Detect which cell encompasses the target text, then output its (x, y) center coordinate. 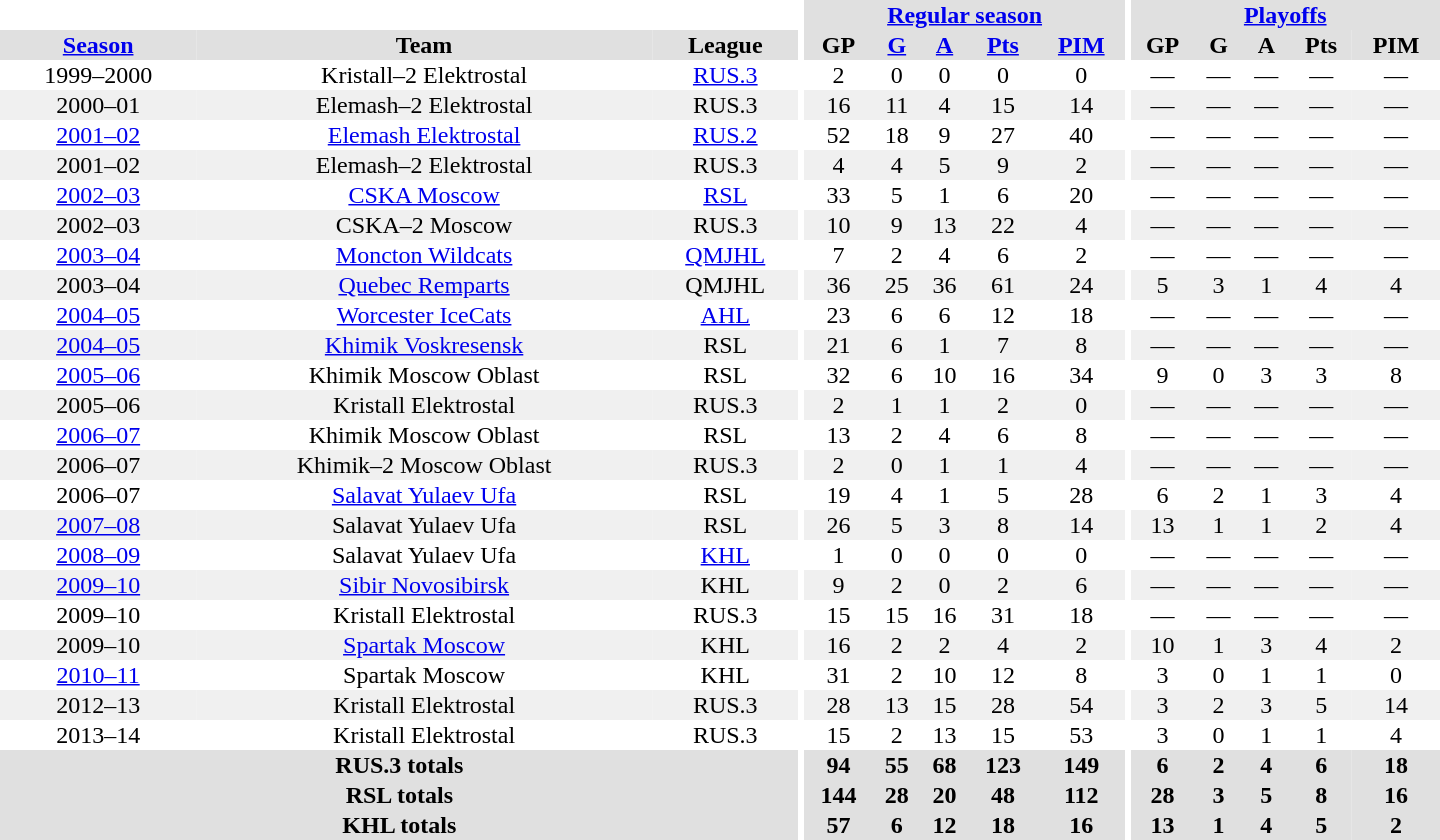
23 (838, 315)
Sibir Novosibirsk (424, 585)
149 (1081, 765)
123 (1002, 765)
19 (838, 495)
33 (838, 195)
Khimik–2 Moscow Oblast (424, 465)
24 (1081, 285)
RUS.3 totals (400, 765)
2012–13 (98, 705)
27 (1002, 135)
Playoffs (1285, 15)
61 (1002, 285)
Regular season (964, 15)
144 (838, 795)
112 (1081, 795)
Kristall–2 Elektrostal (424, 75)
94 (838, 765)
Khimik Voskresensk (424, 345)
53 (1081, 735)
57 (838, 825)
RUS.2 (726, 135)
54 (1081, 705)
21 (838, 345)
2000–01 (98, 105)
Quebec Remparts (424, 285)
55 (897, 765)
68 (945, 765)
League (726, 45)
Team (424, 45)
AHL (726, 315)
RSL totals (400, 795)
Season (98, 45)
Worcester IceCats (424, 315)
CSKA–2 Moscow (424, 225)
11 (897, 105)
2008–09 (98, 555)
2007–08 (98, 525)
48 (1002, 795)
Moncton Wildcats (424, 255)
25 (897, 285)
34 (1081, 375)
Elemash Elektrostal (424, 135)
2013–14 (98, 735)
32 (838, 375)
52 (838, 135)
1999–2000 (98, 75)
CSKA Moscow (424, 195)
KHL totals (400, 825)
40 (1081, 135)
26 (838, 525)
22 (1002, 225)
2010–11 (98, 675)
